Scan for the cell matching the given text and deliver its [x, y] coordinate at center. 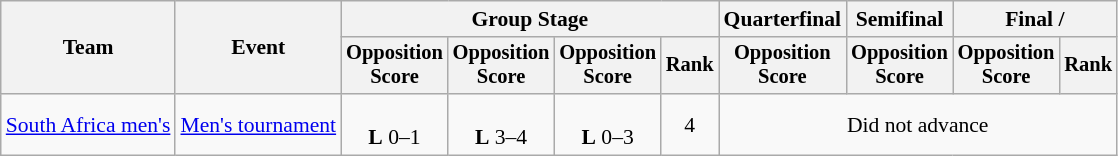
4 [690, 124]
L 0–1 [394, 124]
Team [88, 48]
Event [258, 48]
L 0–3 [608, 124]
Group Stage [530, 19]
Final / [1035, 19]
Men's tournament [258, 124]
L 3–4 [502, 124]
South Africa men's [88, 124]
Did not advance [918, 124]
Quarterfinal [783, 19]
Semifinal [900, 19]
